Provide the (x, y) coordinate of the cell's center where the given text is located.  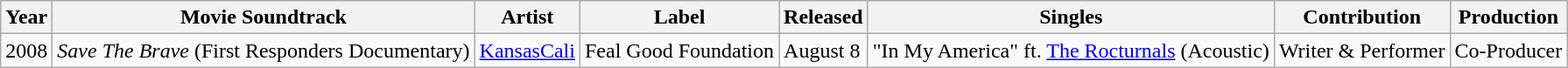
Feal Good Foundation (679, 51)
Singles (1071, 17)
Year (26, 17)
KansasCali (527, 51)
2008 (26, 51)
Artist (527, 17)
Released (824, 17)
Contribution (1362, 17)
Co-Producer (1508, 51)
Writer & Performer (1362, 51)
August 8 (824, 51)
Movie Soundtrack (264, 17)
Save The Brave (First Responders Documentary) (264, 51)
"In My America" ft. The Rocturnals (Acoustic) (1071, 51)
Label (679, 17)
Production (1508, 17)
